Locate the cell with the specified text and output its (X, Y) center coordinate. 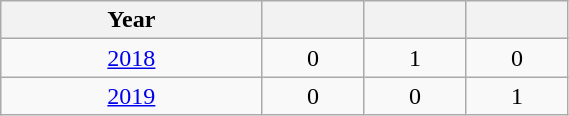
2019 (132, 96)
Year (132, 20)
2018 (132, 58)
